Pinpoint the cell where the given text exists, returning its (x, y) midpoint coordinate. 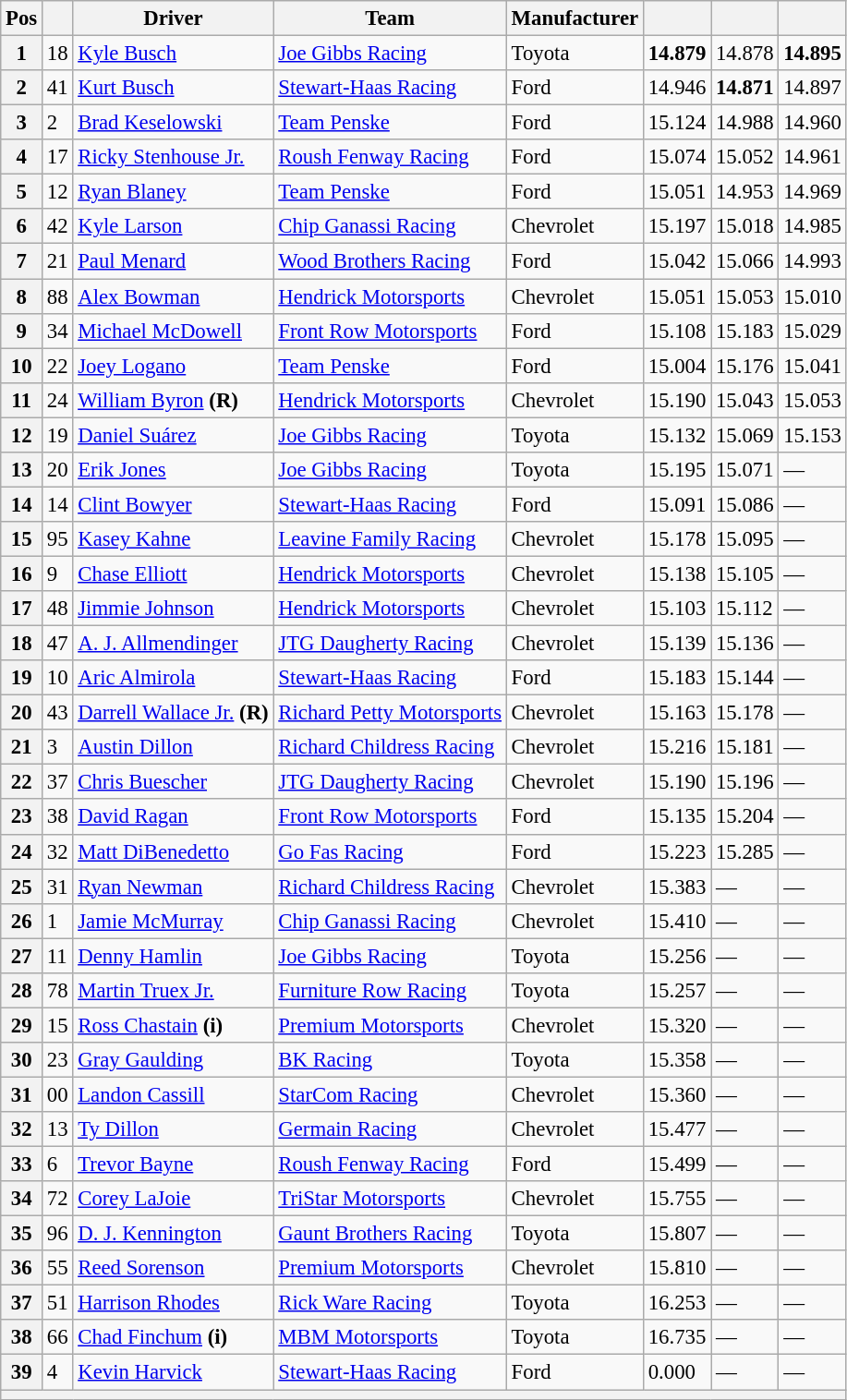
15.124 (676, 123)
Richard Petty Motorsports (390, 713)
Jamie McMurray (174, 921)
14.946 (676, 88)
15.163 (676, 713)
15.410 (676, 921)
Leavine Family Racing (390, 539)
Chase Elliott (174, 573)
30 (22, 1060)
Driver (174, 18)
7 (22, 261)
Chad Finchum (i) (174, 1338)
16.253 (676, 1303)
Jimmie Johnson (174, 609)
15.176 (744, 366)
Gray Gaulding (174, 1060)
96 (57, 1234)
42 (57, 226)
Brad Keselowski (174, 123)
51 (57, 1303)
15.103 (676, 609)
Kurt Busch (174, 88)
Chris Buescher (174, 782)
15.043 (744, 400)
15.105 (744, 573)
15.018 (744, 226)
14.961 (813, 157)
15.071 (744, 470)
28 (22, 991)
35 (22, 1234)
14.993 (813, 261)
Kevin Harvick (174, 1372)
15.112 (744, 609)
15.069 (744, 435)
15.755 (676, 1199)
15.132 (676, 435)
William Byron (R) (174, 400)
Wood Brothers Racing (390, 261)
TriStar Motorsports (390, 1199)
Germain Racing (390, 1129)
15.091 (676, 504)
Erik Jones (174, 470)
16.735 (676, 1338)
15.383 (676, 887)
Ryan Blaney (174, 192)
16 (22, 573)
Clint Bowyer (174, 504)
27 (22, 956)
15.285 (744, 851)
29 (22, 1025)
15.257 (676, 991)
Martin Truex Jr. (174, 991)
15.810 (676, 1268)
88 (57, 296)
15.256 (676, 956)
15.108 (676, 331)
47 (57, 644)
D. J. Kennington (174, 1234)
Ricky Stenhouse Jr. (174, 157)
14.878 (744, 54)
Darrell Wallace Jr. (R) (174, 713)
15.042 (676, 261)
66 (57, 1338)
14.985 (813, 226)
36 (22, 1268)
StarCom Racing (390, 1094)
Reed Sorenson (174, 1268)
15.135 (676, 817)
15.041 (813, 366)
Ty Dillon (174, 1129)
14.871 (744, 88)
00 (57, 1094)
15.223 (676, 851)
15.153 (813, 435)
33 (22, 1165)
14.897 (813, 88)
David Ragan (174, 817)
15.138 (676, 573)
15.216 (676, 747)
BK Racing (390, 1060)
Kasey Kahne (174, 539)
15.499 (676, 1165)
15.144 (744, 678)
Aric Almirola (174, 678)
15.807 (676, 1234)
8 (22, 296)
Ryan Newman (174, 887)
Austin Dillon (174, 747)
Harrison Rhodes (174, 1303)
43 (57, 713)
A. J. Allmendinger (174, 644)
Kyle Busch (174, 54)
15.196 (744, 782)
Go Fas Racing (390, 851)
Pos (22, 18)
15.320 (676, 1025)
25 (22, 887)
Alex Bowman (174, 296)
Gaunt Brothers Racing (390, 1234)
72 (57, 1199)
15.181 (744, 747)
48 (57, 609)
15.204 (744, 817)
15.052 (744, 157)
14.895 (813, 54)
15.195 (676, 470)
MBM Motorsports (390, 1338)
14.969 (813, 192)
0.000 (676, 1372)
15.010 (813, 296)
15.029 (813, 331)
15.358 (676, 1060)
Furniture Row Racing (390, 991)
15.074 (676, 157)
26 (22, 921)
14.953 (744, 192)
14.960 (813, 123)
55 (57, 1268)
15.066 (744, 261)
Kyle Larson (174, 226)
Manufacturer (575, 18)
Ross Chastain (i) (174, 1025)
Trevor Bayne (174, 1165)
5 (22, 192)
Denny Hamlin (174, 956)
Joey Logano (174, 366)
15.136 (744, 644)
15.360 (676, 1094)
15.477 (676, 1129)
41 (57, 88)
Team (390, 18)
15.139 (676, 644)
Landon Cassill (174, 1094)
14.879 (676, 54)
78 (57, 991)
15.197 (676, 226)
14.988 (744, 123)
Michael McDowell (174, 331)
95 (57, 539)
Rick Ware Racing (390, 1303)
15.004 (676, 366)
Paul Menard (174, 261)
15.095 (744, 539)
Daniel Suárez (174, 435)
39 (22, 1372)
15.086 (744, 504)
Matt DiBenedetto (174, 851)
Corey LaJoie (174, 1199)
